Find where the given text appears and provide that cell's center as (x, y) coordinate. 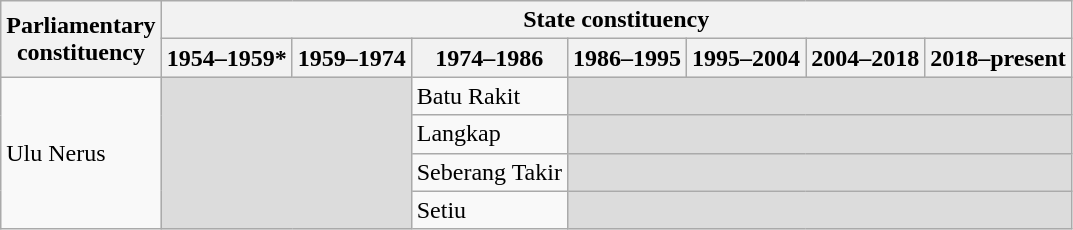
Batu Rakit (489, 96)
2018–present (998, 58)
1954–1959* (226, 58)
1959–1974 (352, 58)
1986–1995 (626, 58)
Seberang Takir (489, 172)
Ulu Nerus (81, 153)
State constituency (616, 20)
1995–2004 (746, 58)
Setiu (489, 210)
2004–2018 (866, 58)
Parliamentaryconstituency (81, 39)
Langkap (489, 134)
1974–1986 (489, 58)
